For the text-containing cell, return its midpoint in (x, y) coordinate format. 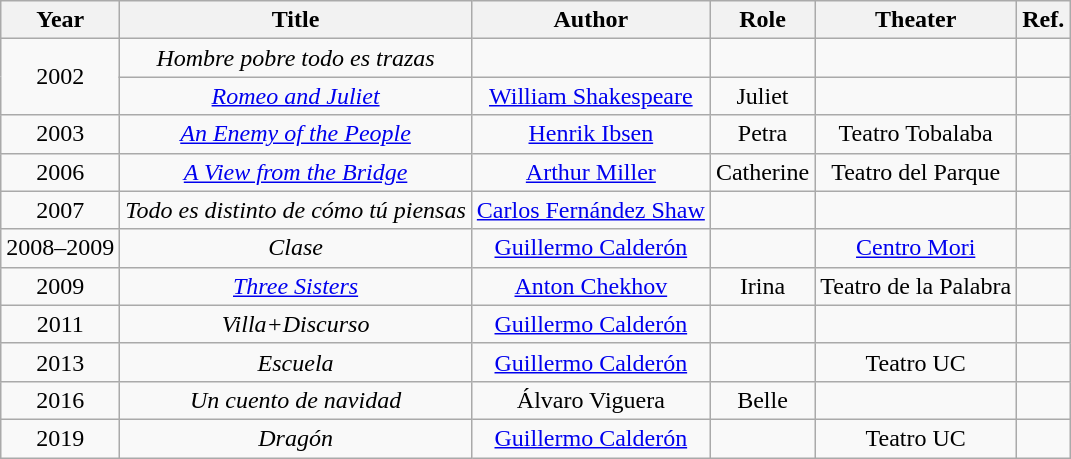
Title (296, 20)
Escuela (296, 362)
Petra (762, 134)
Anton Chekhov (590, 286)
2002 (60, 77)
Three Sisters (296, 286)
Villa+Discurso (296, 324)
Álvaro Viguera (590, 400)
Romeo and Juliet (296, 96)
Hombre pobre todo es trazas (296, 58)
2011 (60, 324)
Author (590, 20)
Un cuento de navidad (296, 400)
A View from the Bridge (296, 172)
2013 (60, 362)
Catherine (762, 172)
2009 (60, 286)
2019 (60, 438)
Role (762, 20)
Clase (296, 248)
Carlos Fernández Shaw (590, 210)
2007 (60, 210)
Irina (762, 286)
Henrik Ibsen (590, 134)
An Enemy of the People (296, 134)
2003 (60, 134)
Belle (762, 400)
Teatro de la Palabra (916, 286)
Ref. (1044, 20)
Teatro del Parque (916, 172)
Year (60, 20)
Arthur Miller (590, 172)
William Shakespeare (590, 96)
Centro Mori (916, 248)
Todo es distinto de cómo tú piensas (296, 210)
Theater (916, 20)
Dragón (296, 438)
Teatro Tobalaba (916, 134)
Juliet (762, 96)
2016 (60, 400)
2006 (60, 172)
2008–2009 (60, 248)
